Return the [x, y] coordinate for the center point of the cell that contains the specified text.  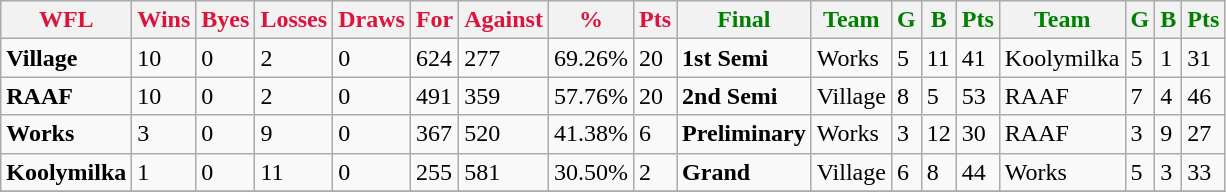
367 [434, 134]
2nd Semi [744, 96]
7 [1140, 96]
44 [978, 172]
277 [504, 58]
41 [978, 58]
Final [744, 20]
33 [1204, 172]
Wins [164, 20]
69.26% [590, 58]
1st Semi [744, 58]
Grand [744, 172]
% [590, 20]
53 [978, 96]
Losses [294, 20]
12 [938, 134]
Preliminary [744, 134]
41.38% [590, 134]
255 [434, 172]
4 [1168, 96]
46 [1204, 96]
Against [504, 20]
For [434, 20]
359 [504, 96]
27 [1204, 134]
57.76% [590, 96]
624 [434, 58]
Draws [372, 20]
WFL [66, 20]
581 [504, 172]
520 [504, 134]
491 [434, 96]
30 [978, 134]
30.50% [590, 172]
Byes [226, 20]
31 [1204, 58]
